Provide the (x, y) coordinate of the cell's center where the given text is located.  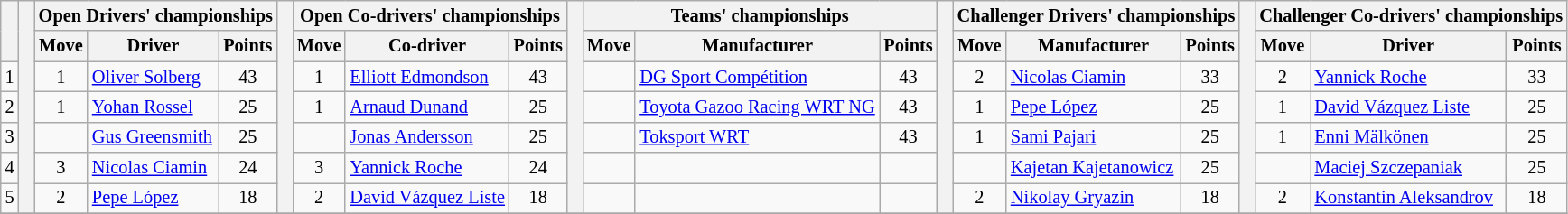
Toyota Gazoo Racing WRT NG (757, 107)
Sami Pajari (1093, 137)
Oliver Solberg (154, 77)
5 (10, 198)
DG Sport Compétition (757, 77)
Open Co-drivers' championships (430, 15)
Yohan Rossel (154, 107)
Enni Mälkönen (1409, 137)
Kajetan Kajetanowicz (1093, 168)
Challenger Drivers' championships (1097, 15)
Gus Greensmith (154, 137)
Open Drivers' championships (155, 15)
Toksport WRT (757, 137)
4 (10, 168)
Maciej Szczepaniak (1409, 168)
Arnaud Dunand (426, 107)
Co-driver (426, 46)
Elliott Edmondson (426, 77)
Konstantin Aleksandrov (1409, 198)
Nikolay Gryazin (1093, 198)
Jonas Andersson (426, 137)
Teams' championships (761, 15)
Challenger Co-drivers' championships (1411, 15)
